Return the [X, Y] coordinate for the center point of the cell that contains the specified text.  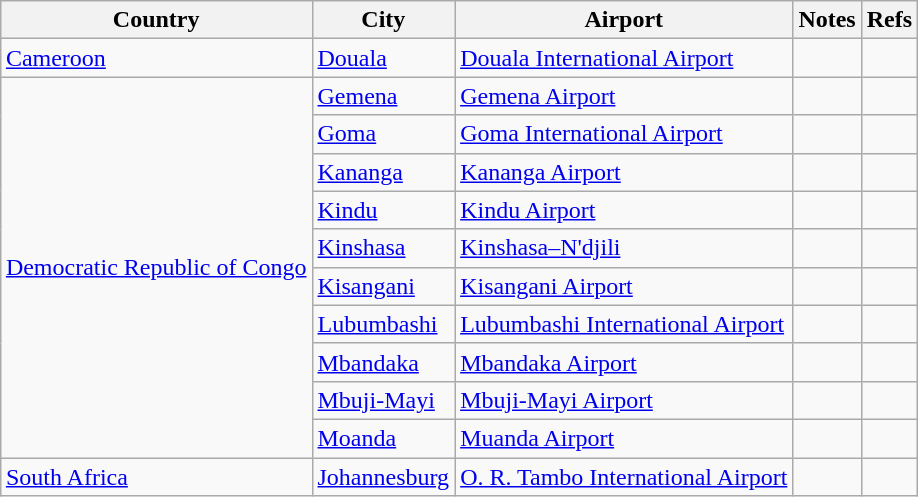
Notes [827, 20]
Gemena [384, 96]
Kindu Airport [624, 210]
Gemena Airport [624, 96]
Kinshasa–N'djili [624, 248]
City [384, 20]
Mbandaka Airport [624, 362]
Kisangani Airport [624, 286]
O. R. Tambo International Airport [624, 477]
Mbuji-Mayi Airport [624, 400]
Country [156, 20]
Cameroon [156, 58]
Mbuji-Mayi [384, 400]
Douala International Airport [624, 58]
Lubumbashi [384, 324]
Lubumbashi International Airport [624, 324]
Douala [384, 58]
Johannesburg [384, 477]
Democratic Republic of Congo [156, 268]
South Africa [156, 477]
Kisangani [384, 286]
Goma International Airport [624, 134]
Kindu [384, 210]
Goma [384, 134]
Kananga Airport [624, 172]
Kananga [384, 172]
Muanda Airport [624, 438]
Mbandaka [384, 362]
Kinshasa [384, 248]
Airport [624, 20]
Moanda [384, 438]
Refs [889, 20]
